Identify which cell holds the provided text, then report its (x, y) central coordinate. 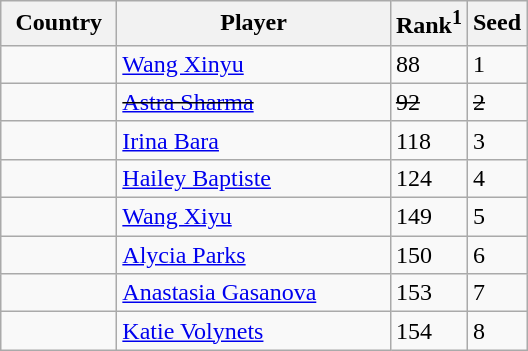
150 (428, 255)
149 (428, 217)
Anastasia Gasanova (254, 293)
Hailey Baptiste (254, 178)
Player (254, 24)
2 (496, 102)
7 (496, 293)
Wang Xiyu (254, 217)
88 (428, 64)
Country (59, 24)
154 (428, 331)
Rank1 (428, 24)
Irina Bara (254, 140)
8 (496, 331)
4 (496, 178)
118 (428, 140)
1 (496, 64)
124 (428, 178)
Seed (496, 24)
6 (496, 255)
153 (428, 293)
92 (428, 102)
3 (496, 140)
Wang Xinyu (254, 64)
Katie Volynets (254, 331)
5 (496, 217)
Astra Sharma (254, 102)
Alycia Parks (254, 255)
